Find where the given text appears and provide that cell's center as (X, Y) coordinate. 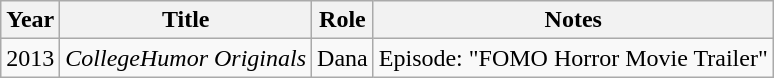
Dana (343, 58)
Episode: "FOMO Horror Movie Trailer" (573, 58)
Notes (573, 20)
Role (343, 20)
2013 (30, 58)
Year (30, 20)
CollegeHumor Originals (186, 58)
Title (186, 20)
